Search for the cell housing the specified text and yield its (x, y) center coordinate. 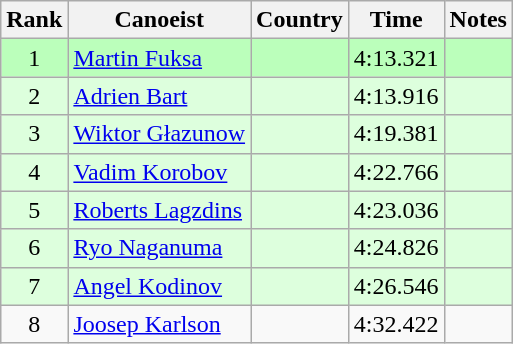
4:22.766 (396, 172)
Canoeist (160, 20)
4:23.036 (396, 210)
Country (300, 20)
4:13.916 (396, 96)
Adrien Bart (160, 96)
1 (34, 58)
2 (34, 96)
6 (34, 248)
4:24.826 (396, 248)
Angel Kodinov (160, 286)
Vadim Korobov (160, 172)
Notes (478, 20)
5 (34, 210)
Time (396, 20)
8 (34, 324)
Joosep Karlson (160, 324)
4 (34, 172)
Martin Fuksa (160, 58)
Rank (34, 20)
4:26.546 (396, 286)
4:32.422 (396, 324)
3 (34, 134)
Wiktor Głazunow (160, 134)
Ryo Naganuma (160, 248)
4:19.381 (396, 134)
4:13.321 (396, 58)
7 (34, 286)
Roberts Lagzdins (160, 210)
